For the text-containing cell, return its midpoint in [x, y] coordinate format. 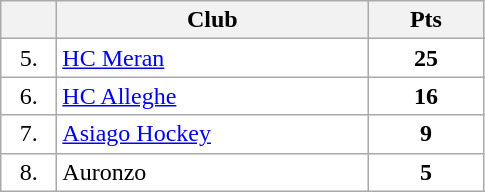
HC Meran [212, 58]
Club [212, 20]
16 [426, 96]
Auronzo [212, 172]
7. [29, 134]
Pts [426, 20]
8. [29, 172]
5. [29, 58]
25 [426, 58]
5 [426, 172]
6. [29, 96]
9 [426, 134]
Asiago Hockey [212, 134]
HC Alleghe [212, 96]
